Detect which cell encompasses the target text, then output its [x, y] center coordinate. 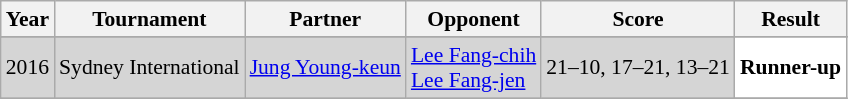
Score [638, 19]
Runner-up [790, 68]
Lee Fang-chih Lee Fang-jen [474, 68]
Year [28, 19]
Partner [326, 19]
Jung Young-keun [326, 68]
21–10, 17–21, 13–21 [638, 68]
Result [790, 19]
Opponent [474, 19]
Sydney International [150, 68]
2016 [28, 68]
Tournament [150, 19]
